Extract the (x, y) coordinate from the center of the cell holding the provided text.  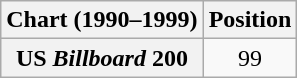
99 (250, 58)
Chart (1990–1999) (102, 20)
US Billboard 200 (102, 58)
Position (250, 20)
